Return the (X, Y) coordinate for the center point of the cell that contains the specified text.  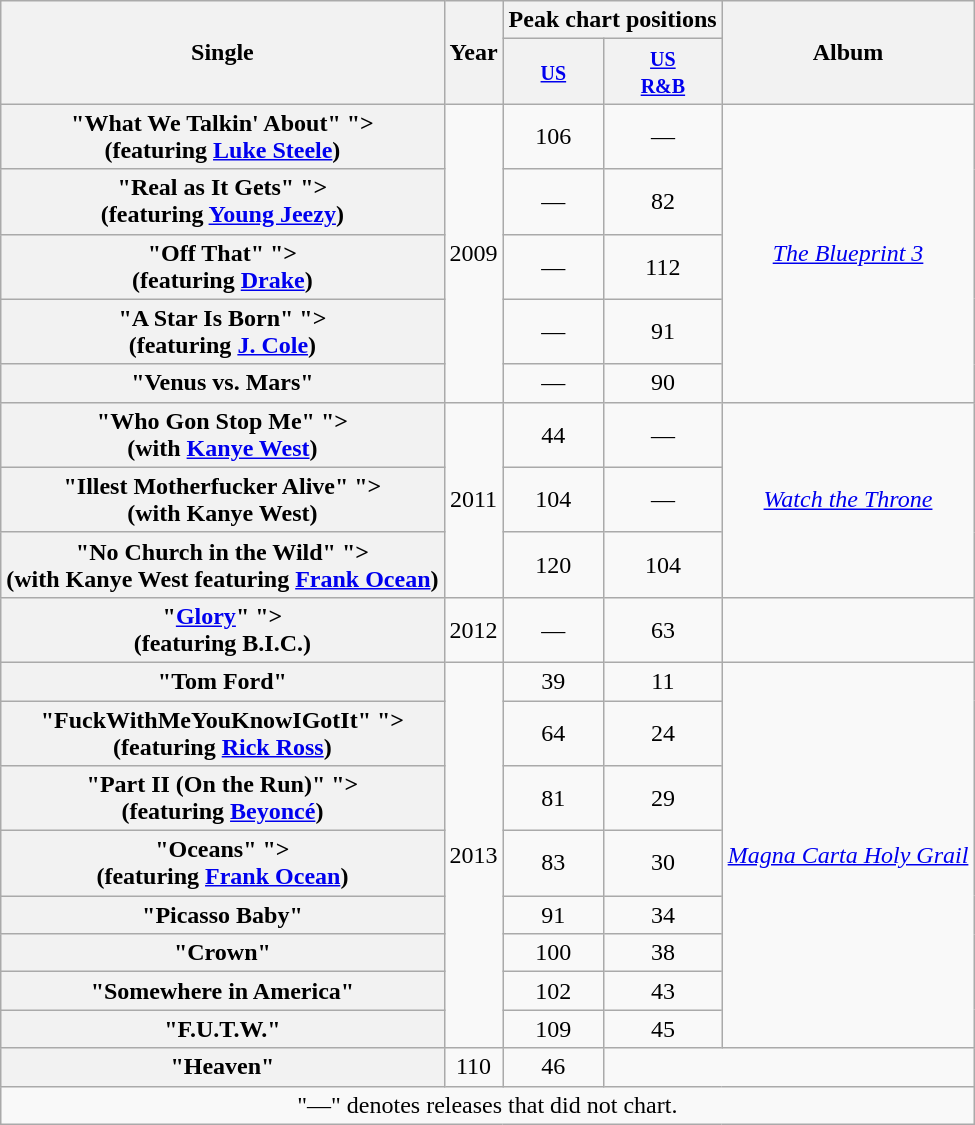
"Who Gon Stop Me" ">(with Kanye West) (222, 434)
"No Church in the Wild" ">(with Kanye West featuring Frank Ocean) (222, 564)
"Real as It Gets" ">(featuring Young Jeezy) (222, 202)
90 (664, 383)
"Picasso Baby" (222, 915)
Watch the Throne (848, 500)
"Illest Motherfucker Alive" ">(with Kanye West) (222, 500)
109 (554, 1029)
2013 (474, 855)
"Glory" ">(featuring B.I.C.) (222, 630)
120 (554, 564)
"A Star Is Born" ">(featuring J. Cole) (222, 332)
Magna Carta Holy Grail (848, 855)
"Tom Ford" (222, 681)
100 (554, 953)
Peak chart positions (612, 20)
"What We Talkin' About" ">(featuring Luke Steele) (222, 136)
2012 (474, 630)
45 (664, 1029)
102 (554, 991)
29 (664, 798)
24 (664, 732)
"Part II (On the Run)" ">(featuring Beyoncé) (222, 798)
44 (554, 434)
2009 (474, 253)
"Venus vs. Mars" (222, 383)
"FuckWithMeYouKnowIGotIt" ">(featuring Rick Ross) (222, 732)
39 (554, 681)
34 (664, 915)
"Crown" (222, 953)
112 (664, 266)
Single (222, 52)
64 (554, 732)
"Heaven" (222, 1067)
106 (554, 136)
"Off That" ">(featuring Drake) (222, 266)
82 (664, 202)
43 (664, 991)
"Oceans" ">(featuring Frank Ocean) (222, 864)
US (554, 72)
11 (664, 681)
46 (554, 1067)
2011 (474, 500)
USR&B (664, 72)
30 (664, 864)
38 (664, 953)
81 (554, 798)
"—" denotes releases that did not chart. (488, 1105)
Album (848, 52)
Year (474, 52)
"Somewhere in America" (222, 991)
The Blueprint 3 (848, 253)
83 (554, 864)
63 (664, 630)
110 (474, 1067)
"F.U.T.W." (222, 1029)
